For the text-containing cell, return its midpoint in (x, y) coordinate format. 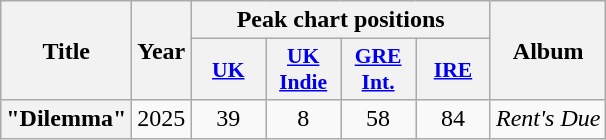
GREInt. (378, 70)
Rent's Due (548, 119)
Title (66, 50)
Peak chart positions (341, 20)
58 (378, 119)
UKIndie (304, 70)
"Dilemma" (66, 119)
Year (162, 50)
39 (228, 119)
2025 (162, 119)
Album (548, 50)
UK (228, 70)
IRE (454, 70)
84 (454, 119)
8 (304, 119)
